For the text-containing cell, return its midpoint in (X, Y) coordinate format. 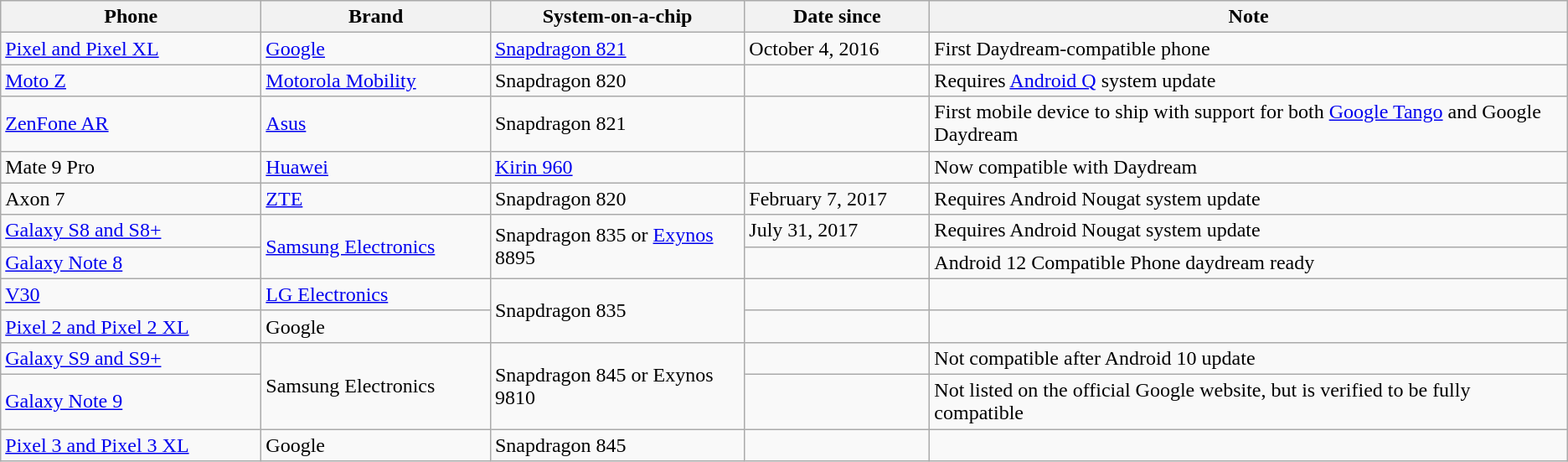
Galaxy S8 and S8+ (131, 231)
July 31, 2017 (838, 231)
Galaxy Note 9 (131, 401)
First mobile device to ship with support for both Google Tango and Google Daydream (1248, 124)
Snapdragon 845 or Exynos 9810 (616, 386)
Galaxy Note 8 (131, 262)
Date since (838, 17)
Galaxy S9 and S9+ (131, 358)
Brand (376, 17)
Axon 7 (131, 199)
System-on-a-chip (616, 17)
First Daydream-compatible phone (1248, 49)
February 7, 2017 (838, 199)
ZenFone AR (131, 124)
October 4, 2016 (838, 49)
V30 (131, 294)
Motorola Mobility (376, 80)
Snapdragon 835 (616, 310)
Pixel 2 and Pixel 2 XL (131, 326)
Not compatible after Android 10 update (1248, 358)
Pixel 3 and Pixel 3 XL (131, 445)
Moto Z (131, 80)
Pixel and Pixel XL (131, 49)
Android 12 Compatible Phone daydream ready (1248, 262)
Now compatible with Daydream (1248, 167)
Requires Android Q system update (1248, 80)
Note (1248, 17)
Snapdragon 835 or Exynos 8895 (616, 247)
Phone (131, 17)
Asus (376, 124)
ZTE (376, 199)
Kirin 960 (616, 167)
Huawei (376, 167)
Not listed on the official Google website, but is verified to be fully compatible (1248, 401)
Snapdragon 845 (616, 445)
LG Electronics (376, 294)
Mate 9 Pro (131, 167)
